Determine the (X, Y) coordinate at the center of the cell enclosing the given text.  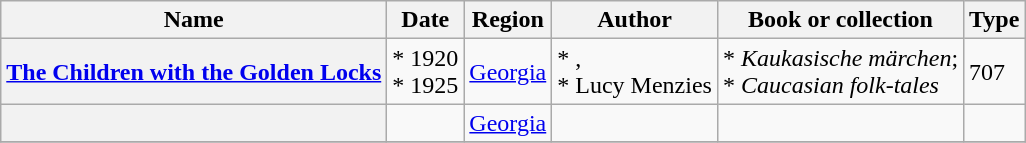
Date (426, 20)
* Kaukasische märchen; * Caucasian folk-tales (840, 72)
Book or collection (840, 20)
707 (994, 72)
* , * Lucy Menzies (635, 72)
The Children with the Golden Locks (194, 72)
Region (508, 20)
Name (194, 20)
Type (994, 20)
Author (635, 20)
* 1920 * 1925 (426, 72)
